From the cell containing the given text, extract its center point as [X, Y] coordinate. 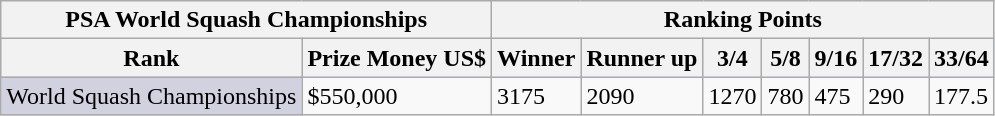
PSA World Squash Championships [246, 20]
2090 [642, 96]
3/4 [732, 58]
290 [896, 96]
177.5 [961, 96]
$550,000 [397, 96]
780 [786, 96]
Ranking Points [744, 20]
Runner up [642, 58]
17/32 [896, 58]
World Squash Championships [152, 96]
5/8 [786, 58]
Winner [536, 58]
33/64 [961, 58]
Prize Money US$ [397, 58]
Rank [152, 58]
475 [836, 96]
3175 [536, 96]
1270 [732, 96]
9/16 [836, 58]
